Provide the (X, Y) coordinate of the cell's center where the given text is located.  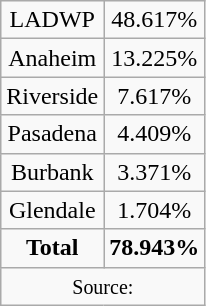
Total (52, 248)
Glendale (52, 210)
Pasadena (52, 134)
3.371% (154, 172)
4.409% (154, 134)
Source: (103, 286)
48.617% (154, 20)
1.704% (154, 210)
Anaheim (52, 58)
13.225% (154, 58)
Burbank (52, 172)
LADWP (52, 20)
7.617% (154, 96)
Riverside (52, 96)
78.943% (154, 248)
